Return [x, y] of the center of cell containing provided text 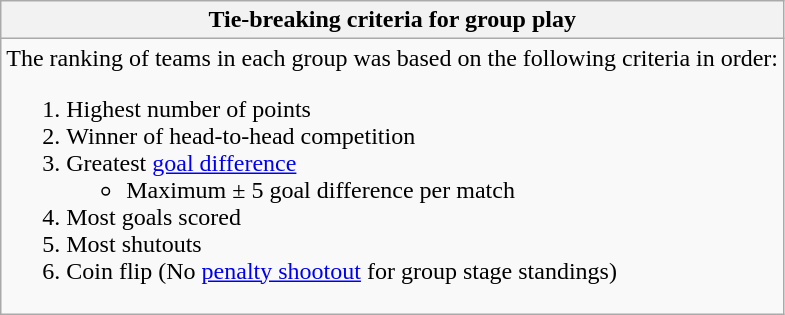
Tie-breaking criteria for group play [392, 20]
